Return the [X, Y] coordinate for the center point of the cell that contains the specified text.  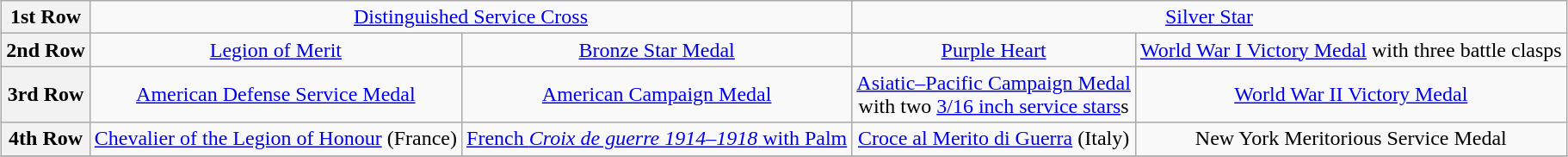
1st Row [46, 17]
2nd Row [46, 50]
Asiatic–Pacific Campaign Medal with two 3/16 inch service starss [994, 95]
World War I Victory Medal with three battle clasps [1351, 50]
4th Row [46, 139]
Distinguished Service Cross [471, 17]
Bronze Star Medal [657, 50]
World War II Victory Medal [1351, 95]
American Defense Service Medal [275, 95]
New York Meritorious Service Medal [1351, 139]
Legion of Merit [275, 50]
Purple Heart [994, 50]
Chevalier of the Legion of Honour (France) [275, 139]
Croce al Merito di Guerra (Italy) [994, 139]
Silver Star [1209, 17]
American Campaign Medal [657, 95]
3rd Row [46, 95]
French Croix de guerre 1914–1918 with Palm [657, 139]
